Capture the cell that displays the provided text and extract its [X, Y] central coordinate. 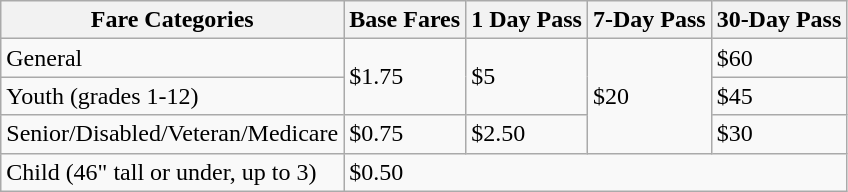
$60 [779, 58]
$1.75 [405, 77]
$45 [779, 96]
$0.50 [596, 172]
Youth (grades 1-12) [172, 96]
Fare Categories [172, 20]
1 Day Pass [527, 20]
$2.50 [527, 134]
$5 [527, 77]
Child (46" tall or under, up to 3) [172, 172]
$20 [649, 96]
$0.75 [405, 134]
$30 [779, 134]
Senior/Disabled/Veteran/Medicare [172, 134]
Base Fares [405, 20]
30-Day Pass [779, 20]
General [172, 58]
7-Day Pass [649, 20]
